Locate the cell with the specified text and output its [X, Y] center coordinate. 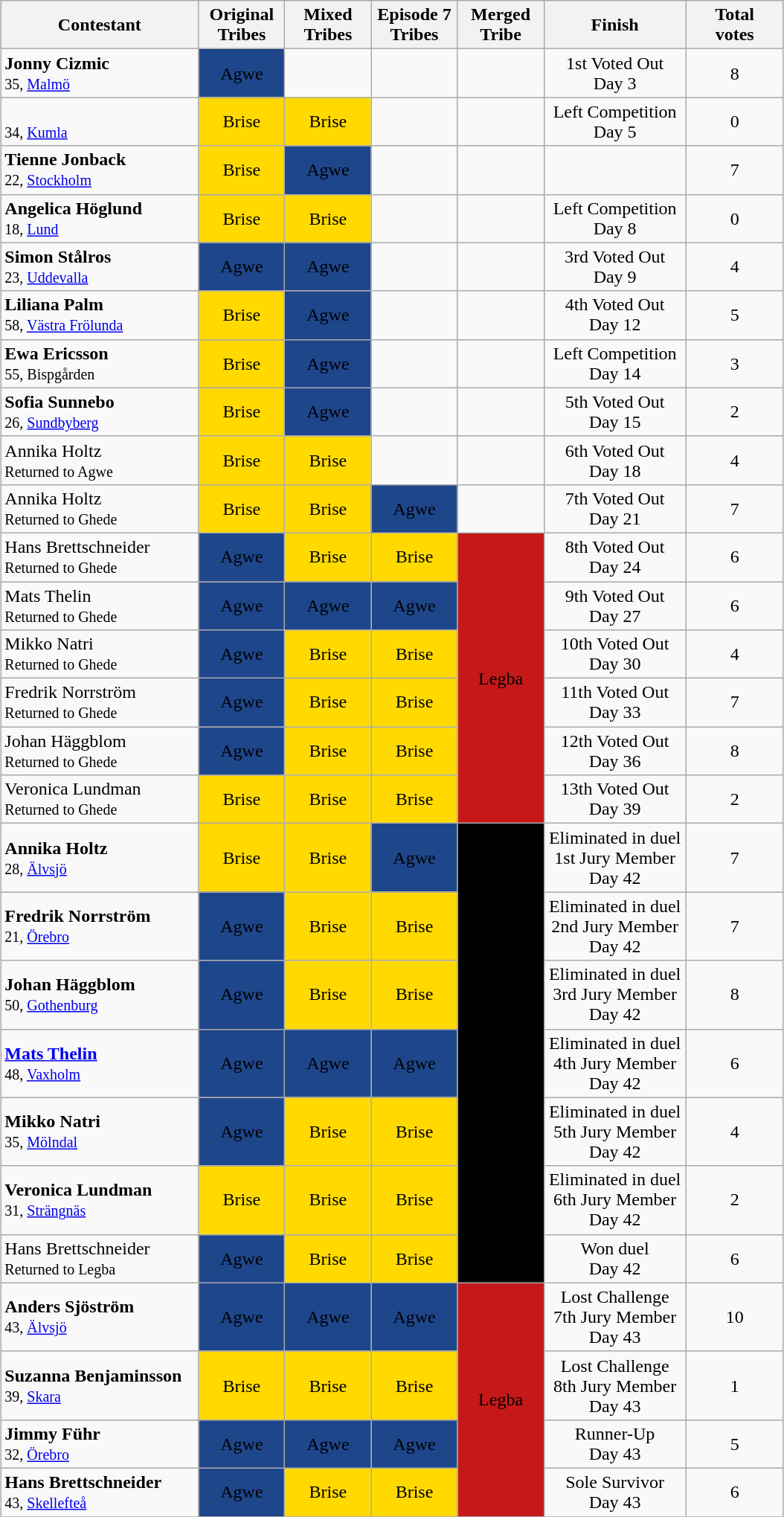
9th Voted OutDay 27 [614, 606]
Ghede [501, 1053]
Mats Thelin48, Vaxholm [100, 1063]
Contestant [100, 25]
Lost Challenge8th Jury MemberDay 43 [614, 1385]
10 [735, 1317]
Left CompetitionDay 14 [614, 363]
Annika HoltzReturned to Agwe [100, 460]
1 [735, 1385]
4th Voted OutDay 12 [614, 315]
MixedTribes [328, 25]
Episode 7Tribes [414, 25]
Eliminated in duel4th Jury MemberDay 42 [614, 1063]
Veronica Lundman31, Strängnäs [100, 1200]
Jimmy Führ32, Örebro [100, 1443]
Jonny Cizmic35, Malmö [100, 73]
Eliminated in duel2nd Jury MemberDay 42 [614, 926]
3rd Voted OutDay 9 [614, 266]
Mikko NatriReturned to Ghede [100, 655]
Eliminated in duel3rd Jury MemberDay 42 [614, 995]
Left CompetitionDay 8 [614, 219]
13th Voted OutDay 39 [614, 799]
Veronica LundmanReturned to Ghede [100, 799]
10th Voted OutDay 30 [614, 655]
Hans Brettschneider43, Skellefteå [100, 1492]
5th Voted OutDay 15 [614, 412]
Liliana Palm58, Västra Frölunda [100, 315]
Mikko Natri35, Mölndal [100, 1132]
Left CompetitionDay 5 [614, 122]
Mats ThelinReturned to Ghede [100, 606]
Simon Stålros23, Uddevalla [100, 266]
Sole SurvivorDay 43 [614, 1492]
Johan Häggblom50, Gothenburg [100, 995]
Fredrik NorrströmReturned to Ghede [100, 702]
Sofia Sunnebo26, Sundbyberg [100, 412]
Hans BrettschneiderReturned to Legba [100, 1259]
Fredrik Norrström21, Örebro [100, 926]
Finish [614, 25]
Annika Holtz28, Älvsjö [100, 858]
OriginalTribes [242, 25]
Eliminated in duel1st Jury MemberDay 42 [614, 858]
8th Voted OutDay 24 [614, 557]
Eliminated in duel6th Jury MemberDay 42 [614, 1200]
11th Voted OutDay 33 [614, 702]
Suzanna Benjaminsson39, Skara [100, 1385]
6th Voted OutDay 18 [614, 460]
Eliminated in duel5th Jury MemberDay 42 [614, 1132]
3 [735, 363]
Won duelDay 42 [614, 1259]
Lost Challenge7th Jury MemberDay 43 [614, 1317]
34, Kumla [100, 122]
Hans BrettschneiderReturned to Ghede [100, 557]
12th Voted OutDay 36 [614, 751]
Anders Sjöström43, Älvsjö [100, 1317]
1st Voted OutDay 3 [614, 73]
Runner-UpDay 43 [614, 1443]
Totalvotes [735, 25]
7th Voted OutDay 21 [614, 509]
Johan HäggblomReturned to Ghede [100, 751]
Tienne Jonback22, Stockholm [100, 170]
Ewa Ericsson55, Bispgården [100, 363]
Angelica Höglund18, Lund [100, 219]
Annika HoltzReturned to Ghede [100, 509]
MergedTribe [501, 25]
